Search for the cell housing the specified text and yield its (x, y) center coordinate. 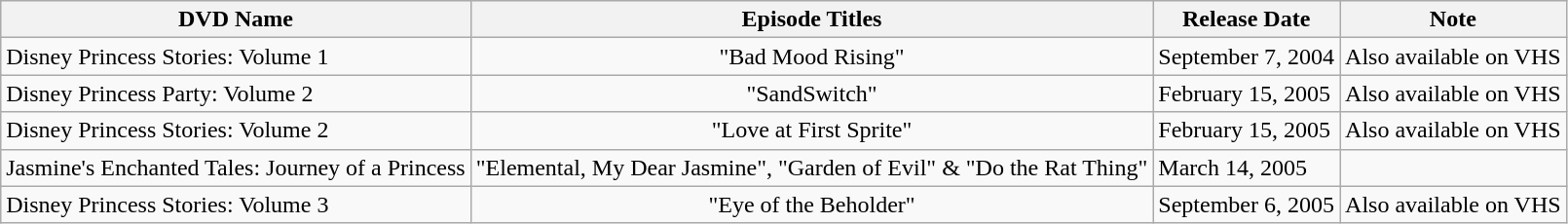
Disney Princess Party: Volume 2 (236, 93)
"Love at First Sprite" (812, 131)
"Bad Mood Rising" (812, 56)
September 7, 2004 (1247, 56)
Episode Titles (812, 19)
"Elemental, My Dear Jasmine", "Garden of Evil" & "Do the Rat Thing" (812, 168)
Jasmine's Enchanted Tales: Journey of a Princess (236, 168)
Disney Princess Stories: Volume 2 (236, 131)
"Eye of the Beholder" (812, 205)
Release Date (1247, 19)
Note (1453, 19)
September 6, 2005 (1247, 205)
DVD Name (236, 19)
March 14, 2005 (1247, 168)
"SandSwitch" (812, 93)
Disney Princess Stories: Volume 3 (236, 205)
Disney Princess Stories: Volume 1 (236, 56)
